Return the (x, y) coordinate for the center point of the cell that contains the specified text.  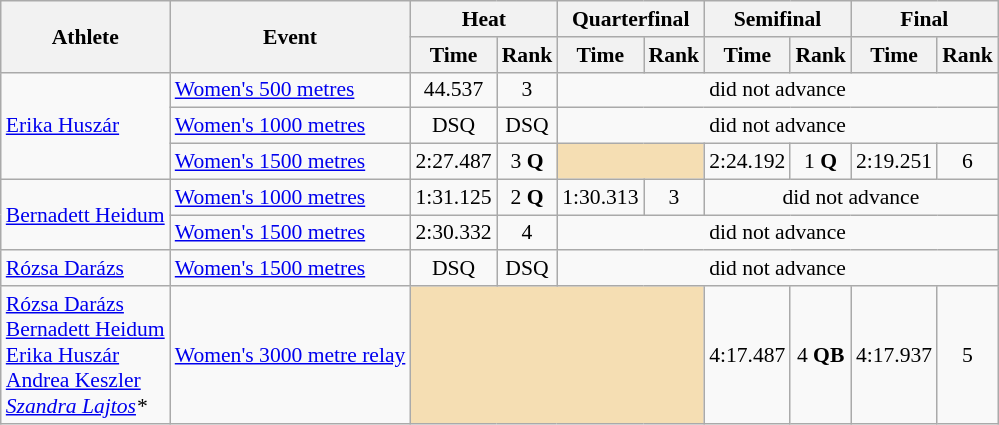
44.537 (453, 90)
Final (924, 19)
Heat (484, 19)
Quarterfinal (630, 19)
6 (968, 162)
Women's 500 metres (290, 90)
1:31.125 (453, 197)
2:19.251 (894, 162)
Rózsa DarázsBernadett HeidumErika HuszárAndrea KeszlerSzandra Lajtos* (86, 355)
1:30.313 (600, 197)
Women's 3000 metre relay (290, 355)
4 (528, 233)
Athlete (86, 36)
2:27.487 (453, 162)
2 Q (528, 197)
2:24.192 (747, 162)
4 QB (820, 355)
Event (290, 36)
Rózsa Darázs (86, 269)
Bernadett Heidum (86, 214)
2:30.332 (453, 233)
Semifinal (778, 19)
5 (968, 355)
4:17.937 (894, 355)
3 Q (528, 162)
4:17.487 (747, 355)
Erika Huszár (86, 126)
1 Q (820, 162)
